Output the [X, Y] coordinate of the center of the cell containing the given text.  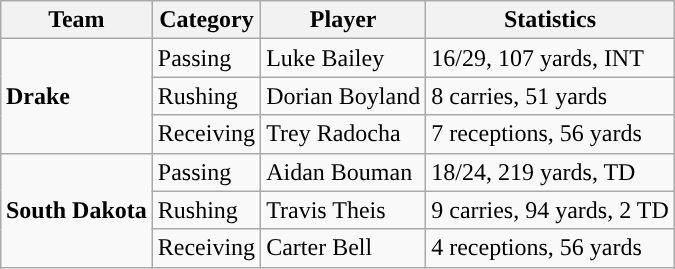
Statistics [550, 20]
Luke Bailey [344, 58]
Travis Theis [344, 210]
8 carries, 51 yards [550, 96]
18/24, 219 yards, TD [550, 172]
Player [344, 20]
Carter Bell [344, 248]
7 receptions, 56 yards [550, 134]
Team [76, 20]
Dorian Boyland [344, 96]
Aidan Bouman [344, 172]
South Dakota [76, 210]
16/29, 107 yards, INT [550, 58]
9 carries, 94 yards, 2 TD [550, 210]
Trey Radocha [344, 134]
Drake [76, 96]
4 receptions, 56 yards [550, 248]
Category [206, 20]
